Scan for the cell matching the given text and deliver its [x, y] coordinate at center. 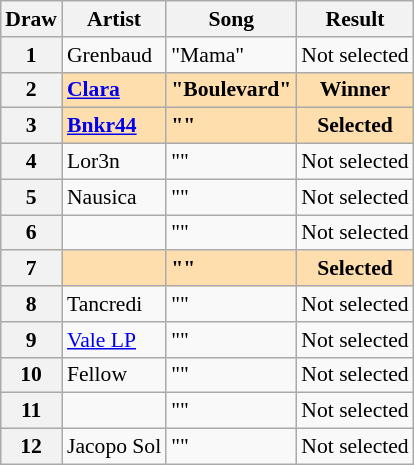
11 [31, 411]
12 [31, 447]
Tancredi [114, 304]
Song [231, 19]
2 [31, 90]
Lor3n [114, 162]
Artist [114, 19]
Clara [114, 90]
4 [31, 162]
6 [31, 233]
Fellow [114, 375]
Bnkr44 [114, 126]
Nausica [114, 197]
Result [354, 19]
Vale LP [114, 340]
Grenbaud [114, 55]
Jacopo Sol [114, 447]
9 [31, 340]
Draw [31, 19]
5 [31, 197]
"Boulevard" [231, 90]
Winner [354, 90]
3 [31, 126]
1 [31, 55]
8 [31, 304]
10 [31, 375]
7 [31, 269]
"Mama" [231, 55]
